Detect which cell encompasses the target text, then output its [x, y] center coordinate. 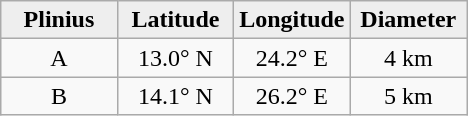
Diameter [408, 20]
Longitude [292, 20]
14.1° N [175, 96]
Latitude [175, 20]
Plinius [59, 20]
26.2° E [292, 96]
B [59, 96]
4 km [408, 58]
13.0° N [175, 58]
A [59, 58]
5 km [408, 96]
24.2° E [292, 58]
